Locate the cell with the specified text and output its (X, Y) center coordinate. 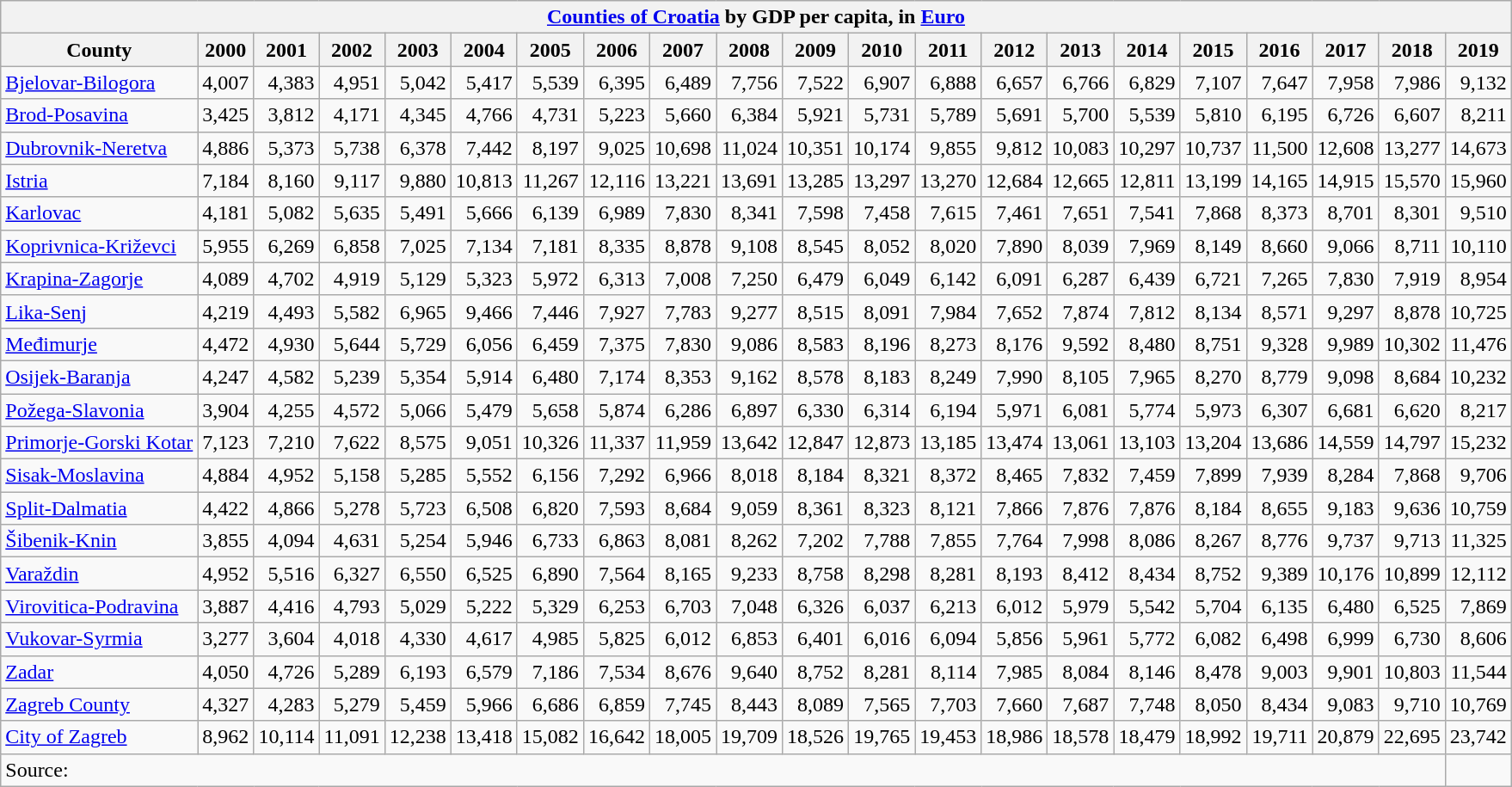
4,171 (352, 115)
4,951 (352, 83)
10,232 (1478, 377)
5,082 (286, 213)
6,489 (683, 83)
5,874 (616, 410)
8,779 (1280, 377)
4,930 (286, 344)
11,959 (683, 443)
6,082 (1213, 639)
7,565 (882, 704)
City of Zagreb (100, 737)
10,302 (1412, 344)
7,134 (483, 246)
9,003 (1280, 672)
14,559 (1345, 443)
9,737 (1345, 541)
8,196 (882, 344)
2004 (483, 50)
3,604 (286, 639)
9,812 (1015, 148)
14,673 (1478, 148)
4,472 (225, 344)
8,478 (1213, 672)
5,254 (418, 541)
4,219 (225, 311)
8,578 (815, 377)
9,328 (1280, 344)
6,326 (815, 606)
9,233 (748, 574)
4,330 (418, 639)
6,829 (1147, 83)
6,195 (1280, 115)
8,321 (882, 476)
7,564 (616, 574)
8,545 (815, 246)
13,691 (748, 181)
4,886 (225, 148)
7,048 (748, 606)
Dubrovnik-Neretva (100, 148)
10,769 (1478, 704)
13,297 (882, 181)
13,474 (1015, 443)
10,174 (882, 148)
6,607 (1412, 115)
5,552 (483, 476)
8,105 (1080, 377)
5,479 (483, 410)
9,989 (1345, 344)
13,061 (1080, 443)
20,879 (1345, 737)
Virovitica-Podravina (100, 606)
Koprivnica-Križevci (100, 246)
2015 (1213, 50)
8,050 (1213, 704)
7,446 (550, 311)
3,904 (225, 410)
6,686 (550, 704)
8,267 (1213, 541)
9,277 (748, 311)
8,962 (225, 737)
5,635 (352, 213)
8,193 (1015, 574)
2005 (550, 50)
11,337 (616, 443)
5,955 (225, 246)
5,239 (352, 377)
2012 (1015, 50)
9,108 (748, 246)
Split-Dalmatia (100, 508)
6,253 (616, 606)
6,897 (748, 410)
10,351 (815, 148)
16,642 (616, 737)
4,018 (352, 639)
12,665 (1080, 181)
11,267 (550, 181)
8,660 (1280, 246)
8,249 (948, 377)
6,858 (352, 246)
4,181 (225, 213)
5,961 (1080, 639)
12,112 (1478, 574)
10,737 (1213, 148)
4,007 (225, 83)
2018 (1412, 50)
4,731 (550, 115)
8,052 (882, 246)
12,873 (882, 443)
7,783 (683, 311)
4,422 (225, 508)
6,620 (1412, 410)
9,901 (1345, 672)
8,711 (1412, 246)
19,453 (948, 737)
8,020 (948, 246)
3,812 (286, 115)
14,797 (1412, 443)
2007 (683, 50)
4,866 (286, 508)
8,575 (418, 443)
9,466 (483, 311)
7,756 (748, 83)
13,285 (815, 181)
5,223 (616, 115)
23,742 (1478, 737)
8,121 (948, 508)
5,738 (352, 148)
6,479 (815, 279)
9,051 (483, 443)
6,142 (948, 279)
6,081 (1080, 410)
2010 (882, 50)
5,289 (352, 672)
13,642 (748, 443)
7,210 (286, 443)
8,114 (948, 672)
18,986 (1015, 737)
4,919 (352, 279)
7,375 (616, 344)
5,666 (483, 213)
5,825 (616, 639)
5,810 (1213, 115)
9,183 (1345, 508)
9,592 (1080, 344)
5,278 (352, 508)
18,005 (683, 737)
8,606 (1478, 639)
7,442 (483, 148)
7,812 (1147, 311)
9,880 (418, 181)
8,273 (948, 344)
5,285 (418, 476)
4,766 (483, 115)
8,676 (683, 672)
8,284 (1345, 476)
5,354 (418, 377)
9,706 (1478, 476)
6,820 (550, 508)
Lika-Senj (100, 311)
3,887 (225, 606)
8,091 (882, 311)
6,327 (352, 574)
13,277 (1412, 148)
8,146 (1147, 672)
12,811 (1147, 181)
7,874 (1080, 311)
Istria (100, 181)
5,691 (1015, 115)
6,384 (748, 115)
6,439 (1147, 279)
6,508 (483, 508)
7,927 (616, 311)
13,204 (1213, 443)
15,232 (1478, 443)
8,515 (815, 311)
6,681 (1345, 410)
6,859 (616, 704)
5,731 (882, 115)
5,789 (948, 115)
5,542 (1147, 606)
7,965 (1147, 377)
6,459 (550, 344)
Zagreb County (100, 704)
4,726 (286, 672)
7,615 (948, 213)
7,025 (418, 246)
7,660 (1015, 704)
2017 (1345, 50)
5,373 (286, 148)
County (100, 50)
6,863 (616, 541)
7,985 (1015, 672)
8,954 (1478, 279)
5,972 (550, 279)
5,417 (483, 83)
7,174 (616, 377)
Međimurje (100, 344)
7,461 (1015, 213)
8,776 (1280, 541)
5,723 (418, 508)
Osijek-Baranja (100, 377)
Zadar (100, 672)
6,016 (882, 639)
5,516 (286, 574)
6,307 (1280, 410)
7,459 (1147, 476)
Bjelovar-Bilogora (100, 83)
7,764 (1015, 541)
11,476 (1478, 344)
15,570 (1412, 181)
7,123 (225, 443)
4,327 (225, 704)
6,330 (815, 410)
12,684 (1015, 181)
2014 (1147, 50)
6,907 (882, 83)
12,238 (418, 737)
5,856 (1015, 639)
9,132 (1478, 83)
6,269 (286, 246)
4,493 (286, 311)
8,701 (1345, 213)
8,373 (1280, 213)
13,221 (683, 181)
7,107 (1213, 83)
14,915 (1345, 181)
12,847 (815, 443)
4,094 (286, 541)
6,049 (882, 279)
5,158 (352, 476)
6,194 (948, 410)
5,704 (1213, 606)
9,297 (1345, 311)
8,758 (815, 574)
7,181 (550, 246)
7,869 (1478, 606)
5,729 (418, 344)
13,418 (483, 737)
Karlovac (100, 213)
8,262 (748, 541)
2019 (1478, 50)
6,989 (616, 213)
6,193 (418, 672)
5,644 (352, 344)
Požega-Slavonia (100, 410)
3,425 (225, 115)
7,522 (815, 83)
4,582 (286, 377)
5,914 (483, 377)
8,465 (1015, 476)
5,042 (418, 83)
6,965 (418, 311)
11,091 (352, 737)
6,314 (882, 410)
10,899 (1412, 574)
11,024 (748, 148)
2009 (815, 50)
8,084 (1080, 672)
4,255 (286, 410)
9,098 (1345, 377)
7,899 (1213, 476)
7,008 (683, 279)
18,578 (1080, 737)
5,491 (418, 213)
13,686 (1280, 443)
6,966 (683, 476)
Vukovar-Syrmia (100, 639)
2002 (352, 50)
6,213 (948, 606)
9,117 (352, 181)
6,287 (1080, 279)
4,089 (225, 279)
Counties of Croatia by GDP per capita, in Euro (756, 17)
8,412 (1080, 574)
19,765 (882, 737)
7,534 (616, 672)
8,323 (882, 508)
7,939 (1280, 476)
6,091 (1015, 279)
7,832 (1080, 476)
13,199 (1213, 181)
6,721 (1213, 279)
12,608 (1345, 148)
6,853 (748, 639)
3,855 (225, 541)
8,341 (748, 213)
8,165 (683, 574)
7,647 (1280, 83)
5,323 (483, 279)
9,389 (1280, 574)
4,416 (286, 606)
6,286 (683, 410)
6,703 (683, 606)
11,500 (1280, 148)
Source: (722, 770)
9,710 (1412, 704)
8,211 (1478, 115)
10,297 (1147, 148)
10,759 (1478, 508)
6,139 (550, 213)
9,066 (1345, 246)
8,086 (1147, 541)
2006 (616, 50)
5,222 (483, 606)
6,766 (1080, 83)
6,657 (1015, 83)
8,183 (882, 377)
9,025 (616, 148)
4,345 (418, 115)
6,056 (483, 344)
7,986 (1412, 83)
5,660 (683, 115)
6,094 (948, 639)
12,116 (616, 181)
8,160 (286, 181)
6,498 (1280, 639)
6,156 (550, 476)
6,730 (1412, 639)
7,984 (948, 311)
5,582 (352, 311)
5,979 (1080, 606)
7,958 (1345, 83)
7,745 (683, 704)
7,703 (948, 704)
8,081 (683, 541)
8,372 (948, 476)
18,526 (815, 737)
10,083 (1080, 148)
7,919 (1412, 279)
8,335 (616, 246)
4,702 (286, 279)
8,361 (815, 508)
14,165 (1280, 181)
5,329 (550, 606)
7,652 (1015, 311)
5,129 (418, 279)
Šibenik-Knin (100, 541)
2013 (1080, 50)
9,855 (948, 148)
6,999 (1345, 639)
10,176 (1345, 574)
8,134 (1213, 311)
6,726 (1345, 115)
2003 (418, 50)
9,510 (1478, 213)
2001 (286, 50)
9,086 (748, 344)
6,579 (483, 672)
2008 (748, 50)
5,774 (1147, 410)
7,998 (1080, 541)
7,651 (1080, 213)
8,301 (1412, 213)
11,544 (1478, 672)
4,572 (352, 410)
13,103 (1147, 443)
4,050 (225, 672)
7,593 (616, 508)
5,658 (550, 410)
7,250 (748, 279)
9,083 (1345, 704)
6,313 (616, 279)
7,186 (550, 672)
6,037 (882, 606)
5,279 (352, 704)
7,458 (882, 213)
7,969 (1147, 246)
8,176 (1015, 344)
6,378 (418, 148)
8,571 (1280, 311)
8,655 (1280, 508)
7,788 (882, 541)
6,890 (550, 574)
9,640 (748, 672)
9,636 (1412, 508)
2016 (1280, 50)
10,725 (1478, 311)
5,973 (1213, 410)
7,622 (352, 443)
6,550 (418, 574)
9,162 (748, 377)
8,270 (1213, 377)
5,772 (1147, 639)
7,687 (1080, 704)
4,631 (352, 541)
Krapina-Zagorje (100, 279)
15,960 (1478, 181)
Brod-Posavina (100, 115)
Varaždin (100, 574)
4,985 (550, 639)
8,149 (1213, 246)
8,353 (683, 377)
10,698 (683, 148)
9,713 (1412, 541)
6,395 (616, 83)
4,283 (286, 704)
19,709 (748, 737)
9,059 (748, 508)
5,029 (418, 606)
4,884 (225, 476)
6,135 (1280, 606)
7,265 (1280, 279)
8,298 (882, 574)
8,217 (1478, 410)
5,700 (1080, 115)
Sisak-Moslavina (100, 476)
19,711 (1280, 737)
5,066 (418, 410)
8,197 (550, 148)
6,733 (550, 541)
10,803 (1412, 672)
6,401 (815, 639)
8,039 (1080, 246)
22,695 (1412, 737)
11,325 (1478, 541)
13,185 (948, 443)
7,890 (1015, 246)
8,583 (815, 344)
4,383 (286, 83)
7,748 (1147, 704)
18,992 (1213, 737)
Primorje-Gorski Kotar (100, 443)
4,617 (483, 639)
5,459 (418, 704)
4,793 (352, 606)
7,292 (616, 476)
6,888 (948, 83)
7,990 (1015, 377)
8,089 (815, 704)
2000 (225, 50)
3,277 (225, 639)
5,921 (815, 115)
7,855 (948, 541)
8,018 (748, 476)
10,326 (550, 443)
4,247 (225, 377)
10,114 (286, 737)
15,082 (550, 737)
7,202 (815, 541)
8,480 (1147, 344)
8,443 (748, 704)
7,866 (1015, 508)
10,110 (1478, 246)
13,270 (948, 181)
7,184 (225, 181)
7,541 (1147, 213)
10,813 (483, 181)
5,946 (483, 541)
5,966 (483, 704)
18,479 (1147, 737)
5,971 (1015, 410)
7,598 (815, 213)
8,751 (1213, 344)
2011 (948, 50)
